For the text-containing cell, return its midpoint in [X, Y] coordinate format. 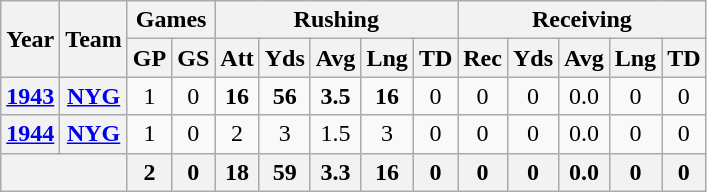
Games [170, 20]
Team [94, 39]
Rec [483, 58]
Year [30, 39]
GP [149, 58]
Receiving [582, 20]
Att [237, 58]
1.5 [336, 134]
GS [194, 58]
3.3 [336, 172]
Rushing [336, 20]
1944 [30, 134]
18 [237, 172]
59 [284, 172]
56 [284, 96]
1943 [30, 96]
3.5 [336, 96]
